Detect which cell encompasses the target text, then output its [x, y] center coordinate. 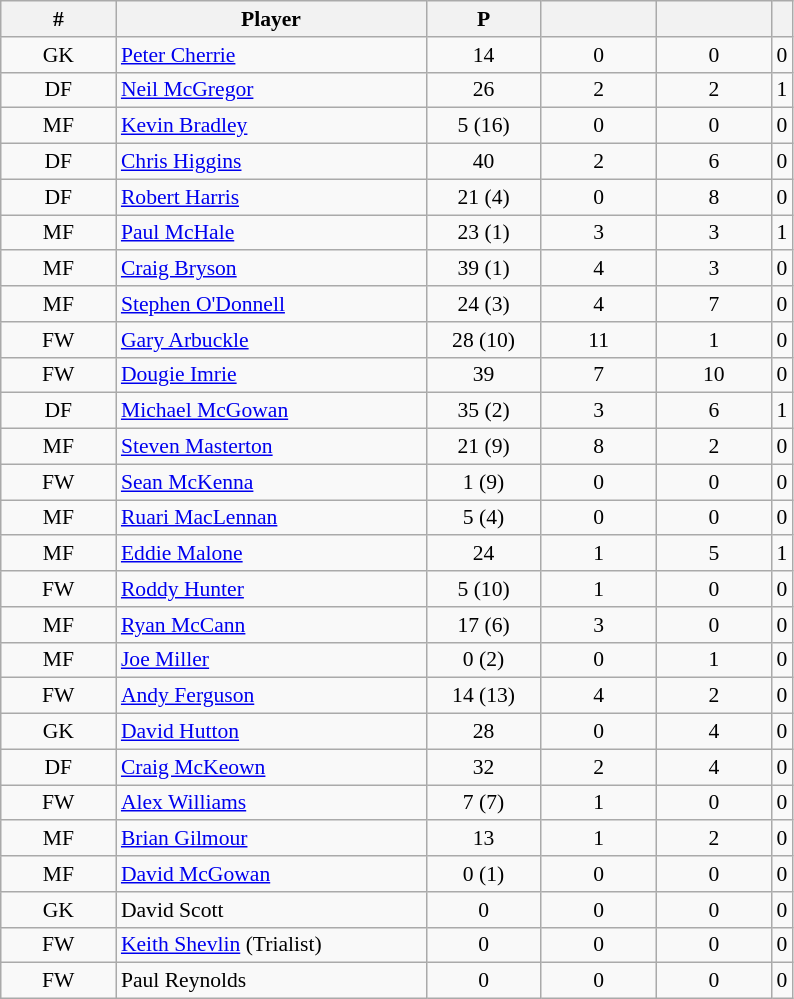
24 [484, 554]
1 (9) [484, 482]
5 (16) [484, 126]
28 [484, 732]
Brian Gilmour [271, 839]
5 (4) [484, 518]
Ryan McCann [271, 625]
Player [271, 19]
Gary Arbuckle [271, 340]
Stephen O'Donnell [271, 304]
Eddie Malone [271, 554]
28 (10) [484, 340]
5 [714, 554]
11 [598, 340]
32 [484, 767]
7 (7) [484, 803]
Joe Miller [271, 660]
Robert Harris [271, 197]
39 (1) [484, 269]
Paul McHale [271, 233]
David McGowan [271, 874]
21 (4) [484, 197]
Alex Williams [271, 803]
Neil McGregor [271, 90]
Craig Bryson [271, 269]
39 [484, 375]
Paul Reynolds [271, 981]
Sean McKenna [271, 482]
# [58, 19]
10 [714, 375]
Andy Ferguson [271, 696]
35 (2) [484, 411]
Dougie Imrie [271, 375]
Craig McKeown [271, 767]
17 (6) [484, 625]
Ruari MacLennan [271, 518]
Keith Shevlin (Trialist) [271, 945]
P [484, 19]
13 [484, 839]
Michael McGowan [271, 411]
Chris Higgins [271, 162]
21 (9) [484, 447]
14 (13) [484, 696]
Roddy Hunter [271, 589]
David Scott [271, 910]
24 (3) [484, 304]
David Hutton [271, 732]
Kevin Bradley [271, 126]
26 [484, 90]
0 (2) [484, 660]
5 (10) [484, 589]
Steven Masterton [271, 447]
23 (1) [484, 233]
14 [484, 55]
40 [484, 162]
Peter Cherrie [271, 55]
0 (1) [484, 874]
